Scan for the cell matching the given text and deliver its [X, Y] coordinate at center. 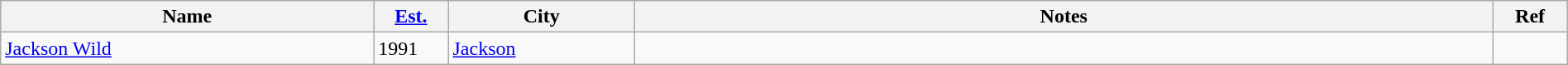
Notes [1064, 17]
Jackson [542, 48]
Name [187, 17]
Est. [411, 17]
Ref [1530, 17]
City [542, 17]
1991 [411, 48]
Jackson Wild [187, 48]
